Extract the [x, y] coordinate from the center of the cell holding the provided text.  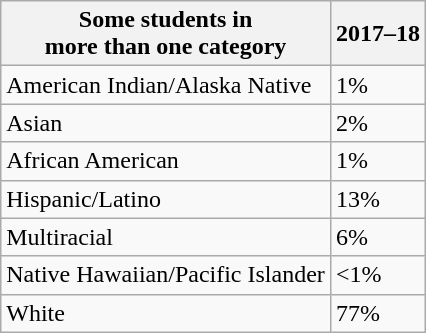
77% [378, 313]
American Indian/Alaska Native [166, 85]
White [166, 313]
2% [378, 123]
Native Hawaiian/Pacific Islander [166, 275]
13% [378, 199]
Some students inmore than one category [166, 34]
Asian [166, 123]
Multiracial [166, 237]
<1% [378, 275]
6% [378, 237]
African American [166, 161]
Hispanic/Latino [166, 199]
2017–18 [378, 34]
